Output the [x, y] coordinate of the center of the cell containing the given text.  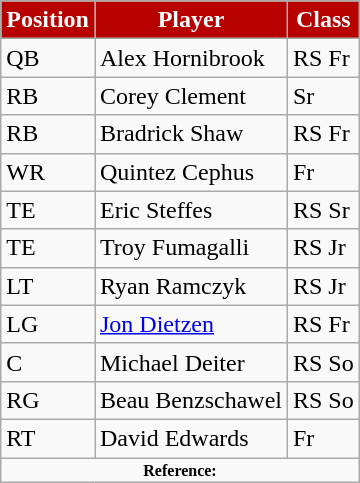
Troy Fumagalli [190, 248]
C [48, 362]
Position [48, 20]
Quintez Cephus [190, 172]
Ryan Ramczyk [190, 286]
Beau Benzschawel [190, 400]
LT [48, 286]
Player [190, 20]
WR [48, 172]
David Edwards [190, 438]
Corey Clement [190, 96]
Bradrick Shaw [190, 134]
Sr [323, 96]
RT [48, 438]
Alex Hornibrook [190, 58]
Class [323, 20]
RS Sr [323, 210]
LG [48, 324]
Reference: [180, 470]
Michael Deiter [190, 362]
QB [48, 58]
Jon Dietzen [190, 324]
RG [48, 400]
Eric Steffes [190, 210]
